Provide the (x, y) coordinate of the cell's center where the given text is located.  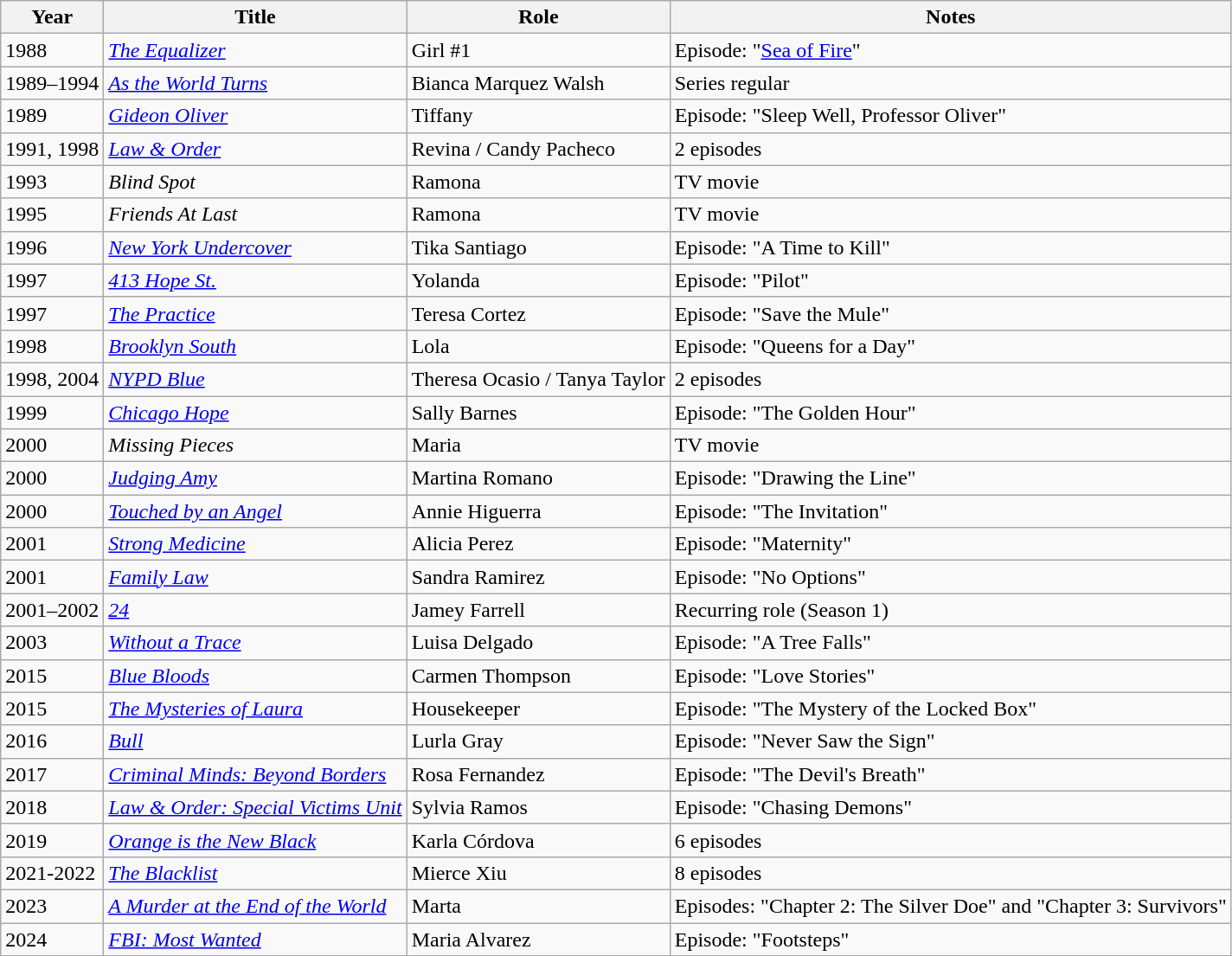
NYPD Blue (255, 379)
Carmen Thompson (538, 676)
Episodes: "Chapter 2: The Silver Doe" and "Chapter 3: Survivors" (950, 906)
Sylvia Ramos (538, 807)
The Blacklist (255, 873)
1995 (52, 215)
1991, 1998 (52, 149)
Episode: "Pilot" (950, 280)
Episode: "Drawing the Line" (950, 478)
2017 (52, 774)
Episode: "Maternity" (950, 544)
Recurring role (Season 1) (950, 610)
Episode: "The Golden Hour" (950, 413)
Episode: "Never Saw the Sign" (950, 741)
Episode: "Footsteps" (950, 939)
2024 (52, 939)
FBI: Most Wanted (255, 939)
Role (538, 17)
2021-2022 (52, 873)
Episode: "Save the Mule" (950, 313)
Bull (255, 741)
Missing Pieces (255, 446)
Episode: "Sea of Fire" (950, 50)
413 Hope St. (255, 280)
The Practice (255, 313)
Brooklyn South (255, 346)
Title (255, 17)
Jamey Farrell (538, 610)
Alicia Perez (538, 544)
The Mysteries of Laura (255, 709)
Episode: "Sleep Well, Professor Oliver" (950, 116)
Karla Córdova (538, 840)
Law & Order (255, 149)
Sally Barnes (538, 413)
Martina Romano (538, 478)
Annie Higuerra (538, 511)
Episode: "A Time to Kill" (950, 247)
Blind Spot (255, 182)
Yolanda (538, 280)
Housekeeper (538, 709)
Mierce Xiu (538, 873)
Law & Order: Special Victims Unit (255, 807)
Orange is the New Black (255, 840)
1993 (52, 182)
New York Undercover (255, 247)
Gideon Oliver (255, 116)
Episode: "Queens for a Day" (950, 346)
Theresa Ocasio / Tanya Taylor (538, 379)
24 (255, 610)
1989–1994 (52, 83)
2003 (52, 643)
1999 (52, 413)
Without a Trace (255, 643)
Episode: "A Tree Falls" (950, 643)
Episode: "No Options" (950, 577)
Sandra Ramirez (538, 577)
Episode: "Love Stories" (950, 676)
Lurla Gray (538, 741)
As the World Turns (255, 83)
Bianca Marquez Walsh (538, 83)
8 episodes (950, 873)
Maria Alvarez (538, 939)
Blue Bloods (255, 676)
Strong Medicine (255, 544)
Year (52, 17)
Tiffany (538, 116)
Marta (538, 906)
Episode: "The Devil's Breath" (950, 774)
Judging Amy (255, 478)
A Murder at the End of the World (255, 906)
Tika Santiago (538, 247)
Girl #1 (538, 50)
1988 (52, 50)
Touched by an Angel (255, 511)
Criminal Minds: Beyond Borders (255, 774)
2019 (52, 840)
6 episodes (950, 840)
Notes (950, 17)
Chicago Hope (255, 413)
Series regular (950, 83)
1998 (52, 346)
2016 (52, 741)
1989 (52, 116)
1996 (52, 247)
2001–2002 (52, 610)
Episode: "Chasing Demons" (950, 807)
Maria (538, 446)
The Equalizer (255, 50)
2023 (52, 906)
Luisa Delgado (538, 643)
Revina / Candy Pacheco (538, 149)
Friends At Last (255, 215)
Lola (538, 346)
Episode: "The Invitation" (950, 511)
Episode: "The Mystery of the Locked Box" (950, 709)
Family Law (255, 577)
Teresa Cortez (538, 313)
Rosa Fernandez (538, 774)
2018 (52, 807)
1998, 2004 (52, 379)
